Return [X, Y] of the center of cell containing provided text 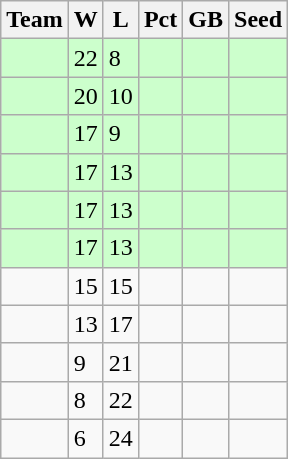
Pct [160, 20]
21 [120, 362]
Seed [258, 20]
20 [86, 96]
Team [35, 20]
6 [86, 438]
W [86, 20]
GB [206, 20]
10 [120, 96]
L [120, 20]
24 [120, 438]
